Pinpoint the cell where the given text exists, returning its [X, Y] midpoint coordinate. 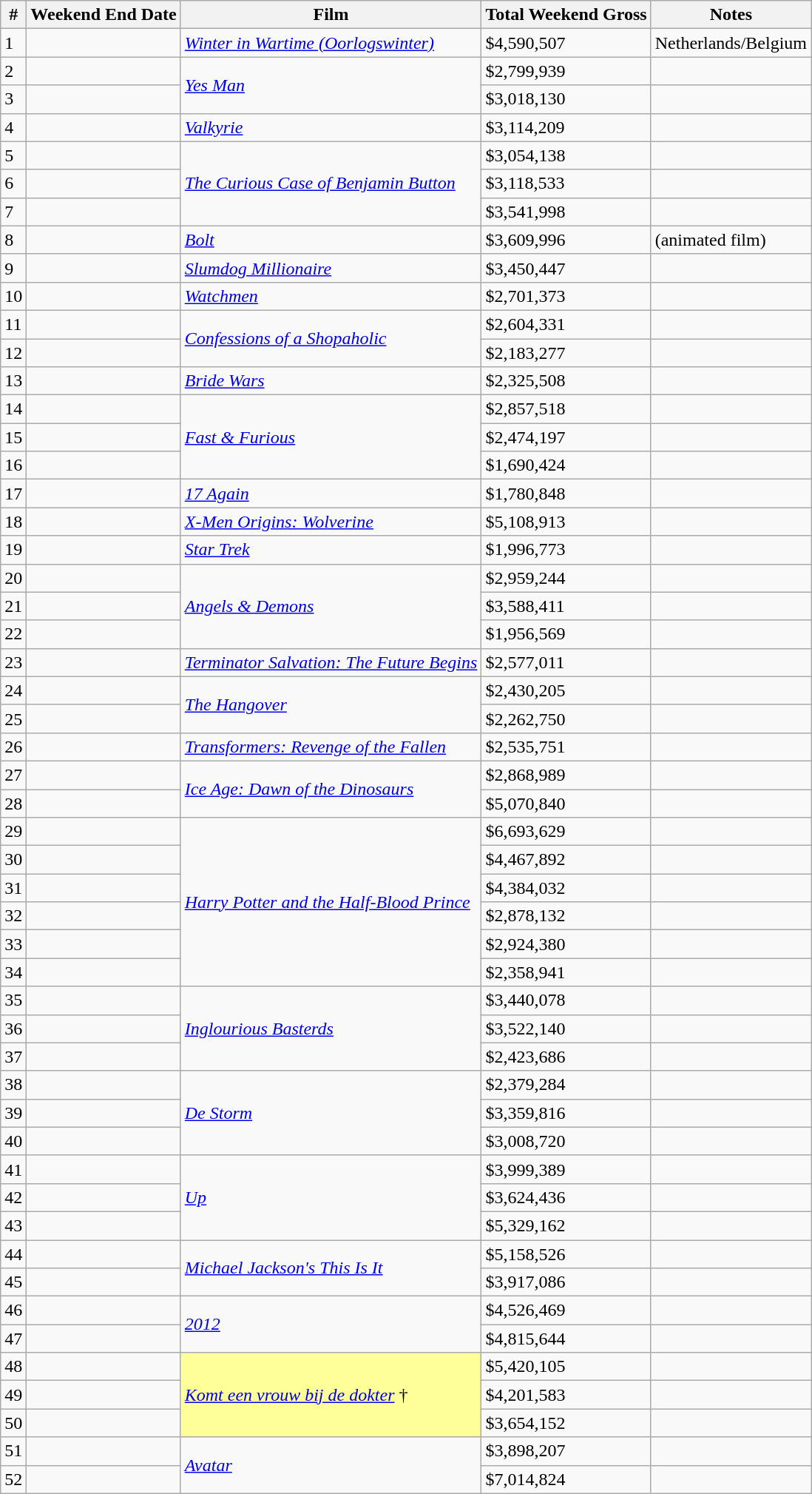
$3,008,720 [566, 1141]
36 [13, 1029]
$2,701,373 [566, 296]
$2,878,132 [566, 916]
$2,262,750 [566, 719]
$3,359,816 [566, 1113]
Avatar [331, 1465]
The Curious Case of Benjamin Button [331, 184]
16 [13, 465]
17 Again [331, 494]
(animated film) [731, 240]
$2,959,244 [566, 578]
29 [13, 832]
$2,604,331 [566, 324]
34 [13, 972]
18 [13, 522]
Weekend End Date [104, 15]
Film [331, 15]
$3,917,086 [566, 1282]
$3,541,998 [566, 212]
$2,868,989 [566, 775]
44 [13, 1254]
22 [13, 634]
8 [13, 240]
26 [13, 747]
25 [13, 719]
45 [13, 1282]
49 [13, 1395]
X-Men Origins: Wolverine [331, 522]
35 [13, 1000]
15 [13, 437]
Michael Jackson's This Is It [331, 1268]
Inglourious Basterds [331, 1029]
$3,440,078 [566, 1000]
Harry Potter and the Half-Blood Prince [331, 902]
42 [13, 1197]
30 [13, 860]
$2,423,686 [566, 1057]
19 [13, 550]
1 [13, 43]
2012 [331, 1325]
Total Weekend Gross [566, 15]
32 [13, 916]
Transformers: Revenge of the Fallen [331, 747]
13 [13, 381]
$7,014,824 [566, 1479]
48 [13, 1367]
Fast & Furious [331, 437]
6 [13, 184]
50 [13, 1423]
$2,535,751 [566, 747]
$3,114,209 [566, 127]
$3,624,436 [566, 1197]
39 [13, 1113]
$5,070,840 [566, 803]
$2,857,518 [566, 409]
38 [13, 1085]
3 [13, 99]
Notes [731, 15]
$4,815,644 [566, 1339]
$3,522,140 [566, 1029]
$6,693,629 [566, 832]
17 [13, 494]
2 [13, 71]
46 [13, 1310]
Bolt [331, 240]
Terminator Salvation: The Future Begins [331, 662]
5 [13, 155]
$4,526,469 [566, 1310]
40 [13, 1141]
$2,577,011 [566, 662]
Netherlands/Belgium [731, 43]
4 [13, 127]
$4,201,583 [566, 1395]
14 [13, 409]
Angels & Demons [331, 606]
$3,054,138 [566, 155]
The Hangover [331, 704]
$5,329,162 [566, 1225]
$1,996,773 [566, 550]
$3,588,411 [566, 606]
51 [13, 1451]
De Storm [331, 1113]
20 [13, 578]
$3,450,447 [566, 268]
$2,379,284 [566, 1085]
$1,956,569 [566, 634]
41 [13, 1169]
31 [13, 888]
$3,609,996 [566, 240]
Watchmen [331, 296]
$3,999,389 [566, 1169]
$2,924,380 [566, 944]
Komt een vrouw bij de dokter † [331, 1395]
$2,325,508 [566, 381]
$1,780,848 [566, 494]
10 [13, 296]
Star Trek [331, 550]
7 [13, 212]
Valkyrie [331, 127]
$5,108,913 [566, 522]
43 [13, 1225]
$3,898,207 [566, 1451]
Confessions of a Shopaholic [331, 338]
Bride Wars [331, 381]
$1,690,424 [566, 465]
Slumdog Millionaire [331, 268]
12 [13, 353]
$2,799,939 [566, 71]
28 [13, 803]
$2,183,277 [566, 353]
$2,430,205 [566, 690]
# [13, 15]
$5,158,526 [566, 1254]
11 [13, 324]
37 [13, 1057]
9 [13, 268]
$4,467,892 [566, 860]
24 [13, 690]
$3,018,130 [566, 99]
$5,420,105 [566, 1367]
21 [13, 606]
23 [13, 662]
$2,474,197 [566, 437]
Ice Age: Dawn of the Dinosaurs [331, 789]
Up [331, 1197]
$4,590,507 [566, 43]
27 [13, 775]
$3,654,152 [566, 1423]
$2,358,941 [566, 972]
33 [13, 944]
52 [13, 1479]
Winter in Wartime (Oorlogswinter) [331, 43]
Yes Man [331, 85]
47 [13, 1339]
$3,118,533 [566, 184]
$4,384,032 [566, 888]
